Detect which cell encompasses the target text, then output its [X, Y] center coordinate. 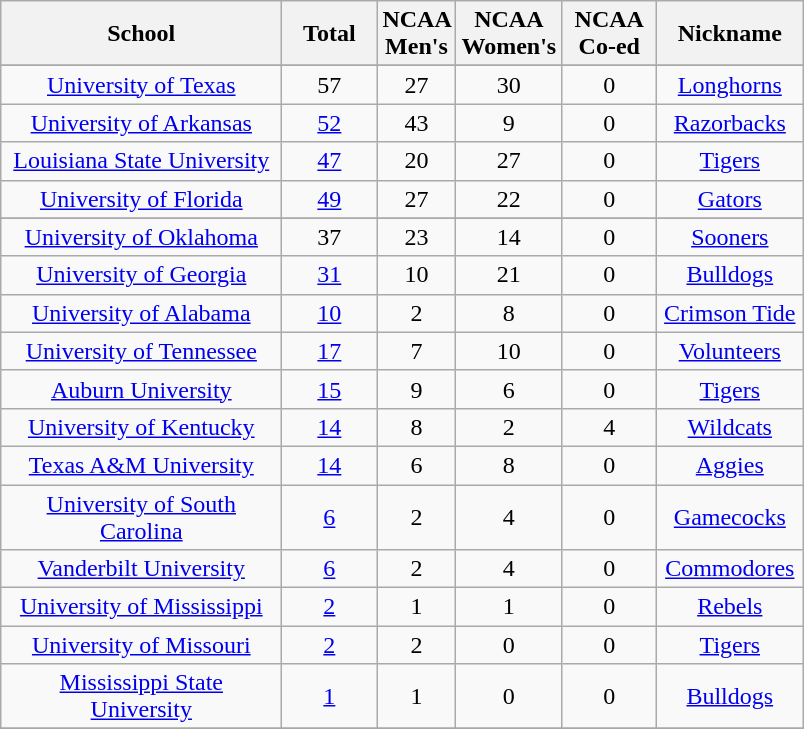
University of Kentucky [142, 427]
University of Oklahoma [142, 237]
Commodores [730, 569]
School [142, 34]
University of Texas [142, 85]
NCAA Women's [509, 34]
52 [330, 123]
Rebels [730, 607]
Louisiana State University [142, 161]
57 [330, 85]
31 [330, 275]
Crimson Tide [730, 313]
43 [416, 123]
20 [416, 161]
NCAA Men's [416, 34]
49 [330, 199]
15 [330, 389]
7 [416, 351]
University of Missouri [142, 645]
Aggies [730, 465]
University of Tennessee [142, 351]
Sooners [730, 237]
Longhorns [730, 85]
Mississippi State University [142, 696]
30 [509, 85]
47 [330, 161]
Volunteers [730, 351]
21 [509, 275]
University of Arkansas [142, 123]
Wildcats [730, 427]
17 [330, 351]
University of Georgia [142, 275]
Vanderbilt University [142, 569]
Razorbacks [730, 123]
22 [509, 199]
NCAA Co-ed [610, 34]
University of South Carolina [142, 516]
Nickname [730, 34]
Total [330, 34]
University of Florida [142, 199]
37 [330, 237]
University of Alabama [142, 313]
Texas A&M University [142, 465]
23 [416, 237]
Auburn University [142, 389]
University of Mississippi [142, 607]
Gators [730, 199]
Gamecocks [730, 516]
